From the cell containing the given text, extract its center point as (X, Y) coordinate. 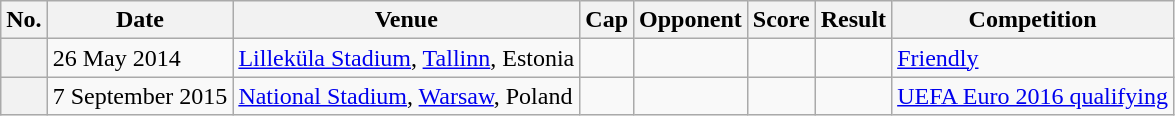
26 May 2014 (140, 58)
National Stadium, Warsaw, Poland (406, 96)
Venue (406, 20)
Result (853, 20)
Lilleküla Stadium, Tallinn, Estonia (406, 58)
Date (140, 20)
Score (781, 20)
Opponent (691, 20)
Friendly (1033, 58)
No. (24, 20)
7 September 2015 (140, 96)
Competition (1033, 20)
Cap (607, 20)
UEFA Euro 2016 qualifying (1033, 96)
